Capture the cell that displays the provided text and extract its (x, y) central coordinate. 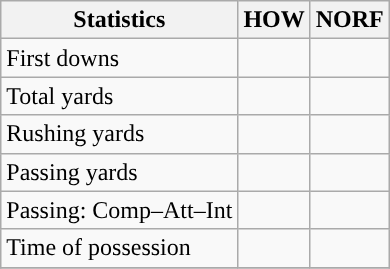
Rushing yards (120, 134)
HOW (274, 20)
Passing: Comp–Att–Int (120, 210)
Time of possession (120, 248)
NORF (350, 20)
Passing yards (120, 172)
Statistics (120, 20)
Total yards (120, 96)
First downs (120, 58)
